Find where the given text appears and provide that cell's center as (x, y) coordinate. 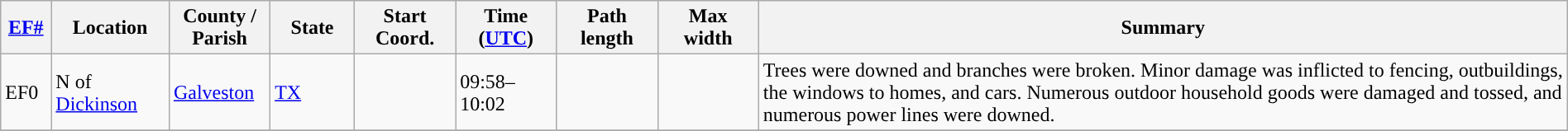
Time (UTC) (506, 28)
TX (313, 92)
Start Coord. (404, 28)
Summary (1163, 28)
EF0 (26, 92)
Galveston (219, 92)
Max width (708, 28)
County / Parish (219, 28)
State (313, 28)
EF# (26, 28)
09:58–10:02 (506, 92)
Location (111, 28)
N of Dickinson (111, 92)
Path length (607, 28)
